Scan for the cell matching the given text and deliver its (x, y) coordinate at center. 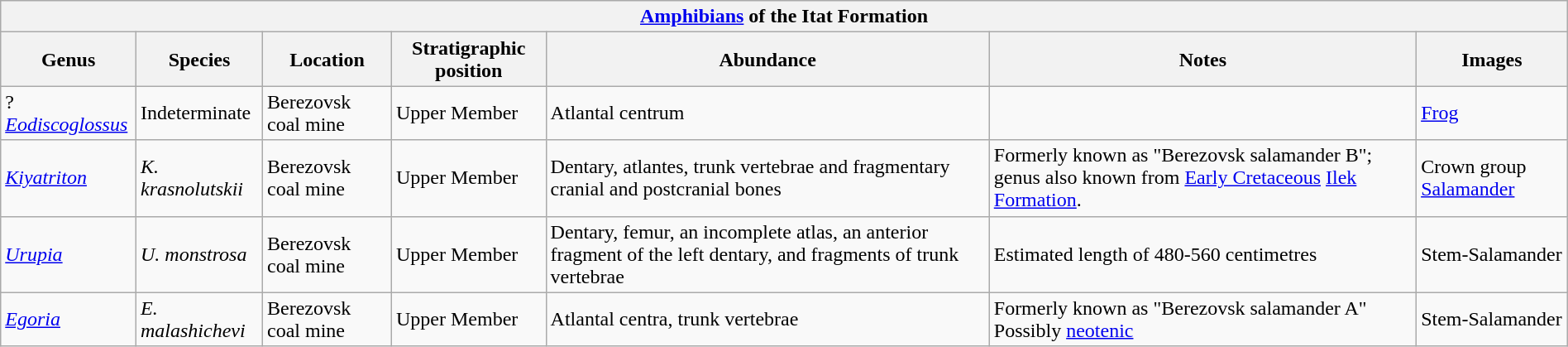
Formerly known as "Berezovsk salamander B"; genus also known from Early Cretaceous Ilek Formation. (1202, 178)
Estimated length of 480-560 centimetres (1202, 254)
Dentary, femur, an incomplete atlas, an anterior fragment of the left dentary, and fragments of trunk vertebrae (767, 254)
Amphibians of the Itat Formation (784, 17)
Images (1492, 60)
Abundance (767, 60)
K. krasnolutskii (198, 178)
Indeterminate (198, 113)
Frog (1492, 113)
Dentary, atlantes, trunk vertebrae and fragmentary cranial and postcranial bones (767, 178)
Atlantal centra, trunk vertebrae (767, 320)
Notes (1202, 60)
Species (198, 60)
?Eodiscoglossus (69, 113)
Atlantal centrum (767, 113)
Stratigraphic position (470, 60)
Crown group Salamander (1492, 178)
Kiyatriton (69, 178)
Genus (69, 60)
Location (327, 60)
U. monstrosa (198, 254)
Formerly known as "Berezovsk salamander A" Possibly neotenic (1202, 320)
Egoria (69, 320)
Urupia (69, 254)
E. malashichevi (198, 320)
